Identify which cell holds the provided text, then report its [x, y] central coordinate. 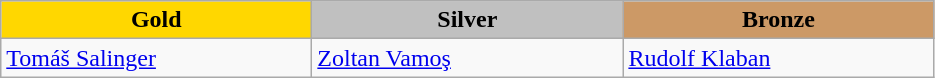
Bronze [778, 20]
Tomáš Salinger [156, 58]
Gold [156, 20]
Zoltan Vamoş [468, 58]
Rudolf Klaban [778, 58]
Silver [468, 20]
